Locate the cell with the specified text and output its [x, y] center coordinate. 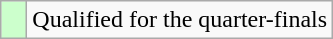
Qualified for the quarter-finals [180, 20]
